Determine the [X, Y] coordinate at the center of the cell enclosing the given text.  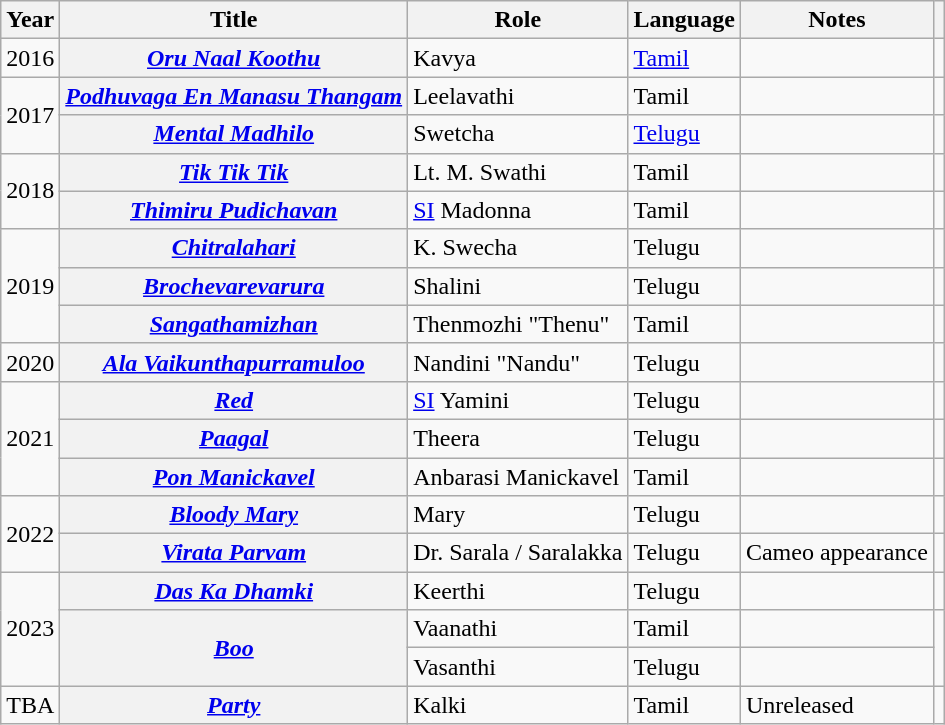
Paagal [234, 438]
Sangathamizhan [234, 324]
Chitralahari [234, 248]
2019 [30, 286]
SI Madonna [518, 210]
Leelavathi [518, 96]
2020 [30, 362]
Kavya [518, 58]
Role [518, 20]
TBA [30, 705]
2021 [30, 438]
Shalini [518, 286]
Notes [836, 20]
Thenmozhi "Thenu" [518, 324]
Ala Vaikunthapurramuloo [234, 362]
Kalki [518, 705]
Brochevarevarura [234, 286]
Vasanthi [518, 667]
Boo [234, 648]
Cameo appearance [836, 553]
2016 [30, 58]
2017 [30, 115]
Pon Manickavel [234, 477]
Oru Naal Koothu [234, 58]
Anbarasi Manickavel [518, 477]
Thimiru Pudichavan [234, 210]
Dr. Sarala / Saralakka [518, 553]
Red [234, 400]
Title [234, 20]
Podhuvaga En Manasu Thangam [234, 96]
Swetcha [518, 134]
Keerthi [518, 591]
Unreleased [836, 705]
Party [234, 705]
SI Yamini [518, 400]
Lt. M. Swathi [518, 172]
Language [684, 20]
2018 [30, 191]
Tik Tik Tik [234, 172]
Mary [518, 515]
Bloody Mary [234, 515]
K. Swecha [518, 248]
Das Ka Dhamki [234, 591]
Virata Parvam [234, 553]
Theera [518, 438]
Nandini "Nandu" [518, 362]
Mental Madhilo [234, 134]
Vaanathi [518, 629]
Year [30, 20]
2022 [30, 534]
2023 [30, 629]
